Provide the [X, Y] coordinate of the cell's center where the given text is located.  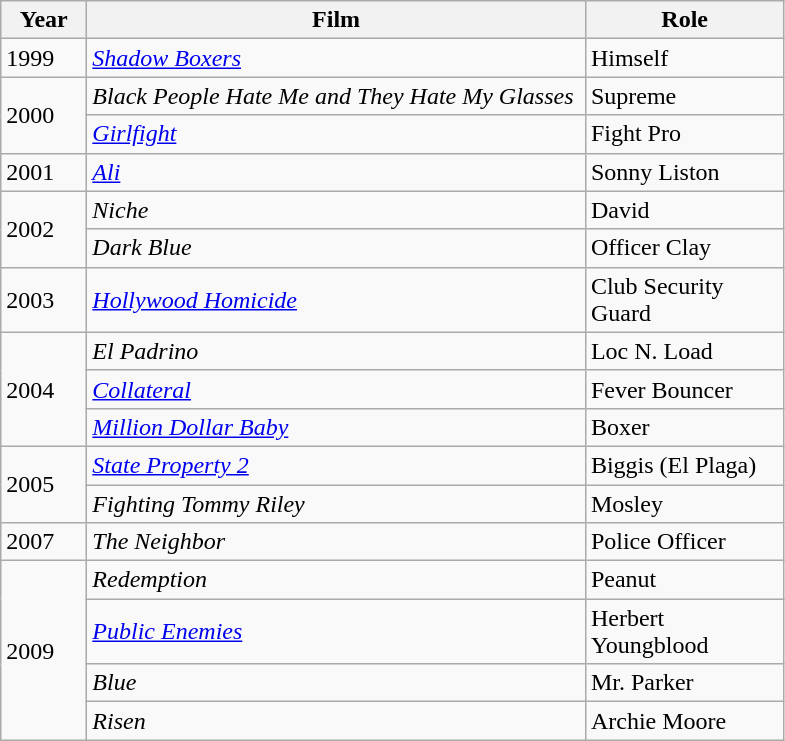
Collateral [336, 389]
Hollywood Homicide [336, 300]
Role [684, 20]
David [684, 210]
Peanut [684, 580]
Himself [684, 58]
Ali [336, 172]
Redemption [336, 580]
2009 [44, 650]
2001 [44, 172]
Biggis (El Plaga) [684, 465]
Club Security Guard [684, 300]
Sonny Liston [684, 172]
Black People Hate Me and They Hate My Glasses [336, 96]
Year [44, 20]
Loc N. Load [684, 351]
Supreme [684, 96]
2002 [44, 229]
2007 [44, 542]
Boxer [684, 427]
Girlfight [336, 134]
State Property 2 [336, 465]
Film [336, 20]
The Neighbor [336, 542]
Fighting Tommy Riley [336, 503]
Public Enemies [336, 632]
Blue [336, 683]
Shadow Boxers [336, 58]
Niche [336, 210]
1999 [44, 58]
El Padrino [336, 351]
2003 [44, 300]
2005 [44, 484]
Risen [336, 721]
Dark Blue [336, 248]
Herbert Youngblood [684, 632]
Police Officer [684, 542]
Mr. Parker [684, 683]
Officer Clay [684, 248]
Fight Pro [684, 134]
Fever Bouncer [684, 389]
Mosley [684, 503]
Million Dollar Baby [336, 427]
Archie Moore [684, 721]
2000 [44, 115]
2004 [44, 389]
